Search for the cell housing the specified text and yield its [x, y] center coordinate. 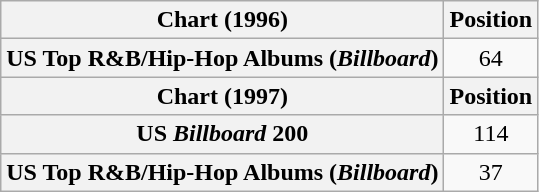
US Billboard 200 [222, 134]
Chart (1996) [222, 20]
114 [491, 134]
Chart (1997) [222, 96]
64 [491, 58]
37 [491, 172]
